Return the [x, y] coordinate for the center point of the cell that contains the specified text.  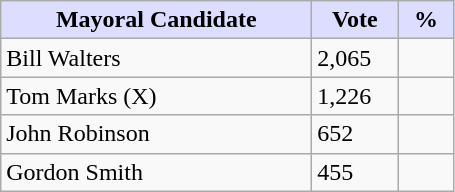
% [426, 20]
2,065 [355, 58]
Mayoral Candidate [156, 20]
Vote [355, 20]
Bill Walters [156, 58]
John Robinson [156, 134]
Tom Marks (X) [156, 96]
455 [355, 172]
Gordon Smith [156, 172]
652 [355, 134]
1,226 [355, 96]
